Extract the [X, Y] coordinate from the center of the cell holding the provided text.  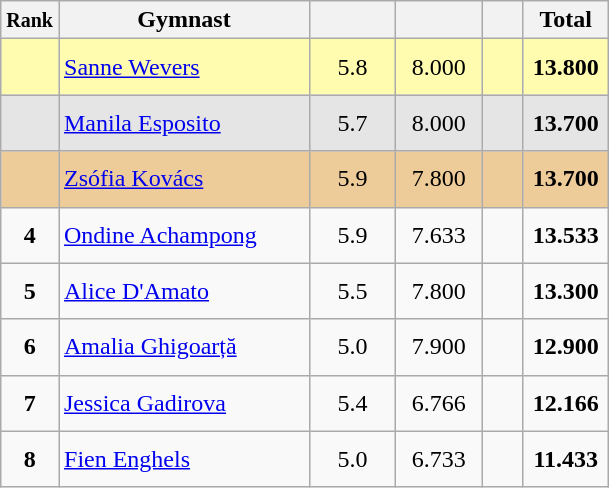
5.4 [353, 403]
7.900 [439, 347]
4 [30, 235]
Sanne Wevers [184, 67]
5 [30, 291]
5.5 [353, 291]
6.766 [439, 403]
6 [30, 347]
5.8 [353, 67]
Fien Enghels [184, 459]
Manila Esposito [184, 123]
12.900 [566, 347]
Rank [30, 20]
13.800 [566, 67]
8 [30, 459]
5.7 [353, 123]
7 [30, 403]
Amalia Ghigoarță [184, 347]
Jessica Gadirova [184, 403]
7.633 [439, 235]
Total [566, 20]
13.300 [566, 291]
11.433 [566, 459]
Ondine Achampong [184, 235]
12.166 [566, 403]
Zsófia Kovács [184, 179]
Gymnast [184, 20]
6.733 [439, 459]
13.533 [566, 235]
Alice D'Amato [184, 291]
